Return (X, Y) of the center of cell containing provided text 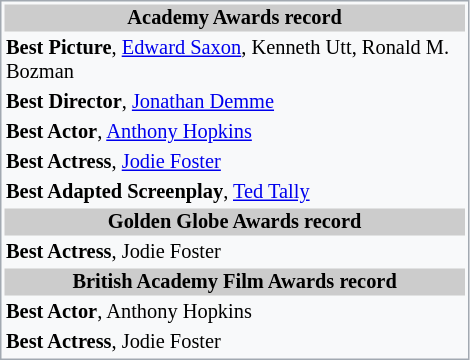
Best Adapted Screenplay, Ted Tally (234, 192)
Best Director, Jonathan Demme (234, 102)
Golden Globe Awards record (234, 222)
Academy Awards record (234, 18)
Best Picture, Edward Saxon, Kenneth Utt, Ronald M. Bozman (234, 60)
British Academy Film Awards record (234, 282)
